Find where the given text appears and provide that cell's center as [X, Y] coordinate. 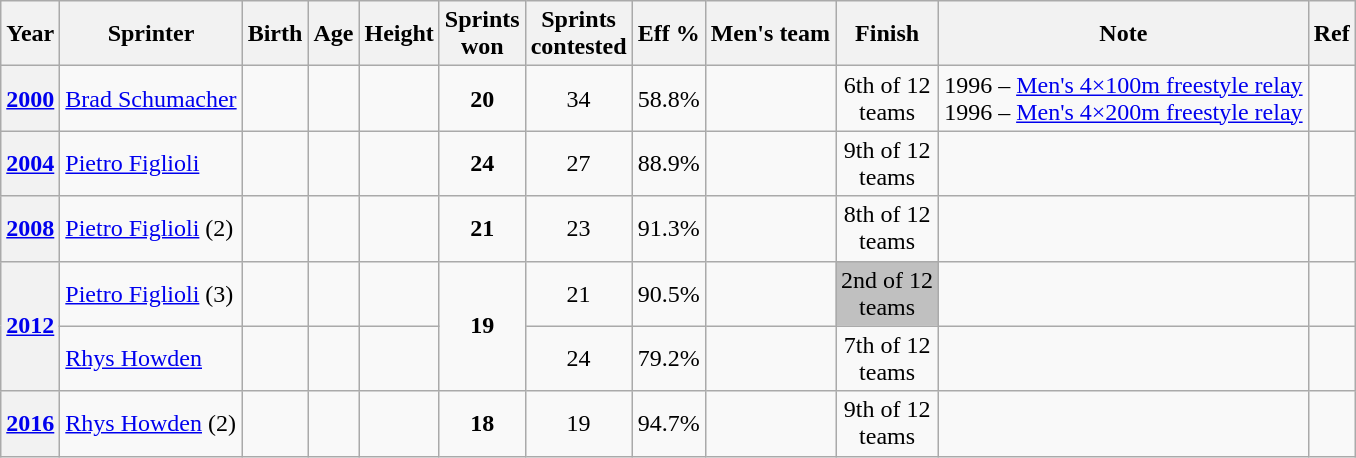
2012 [30, 326]
Eff % [668, 34]
Rhys Howden (2) [151, 424]
91.3% [668, 228]
90.5% [668, 294]
2016 [30, 424]
1996 – Men's 4×100m freestyle relay 1996 – Men's 4×200m freestyle relay [1124, 98]
94.7% [668, 424]
6th of 12teams [888, 98]
20 [482, 98]
Age [334, 34]
Sprintscontested [578, 34]
58.8% [668, 98]
Year [30, 34]
2nd of 12teams [888, 294]
34 [578, 98]
Ref [1332, 34]
Pietro Figlioli (3) [151, 294]
Height [399, 34]
Brad Schumacher [151, 98]
2004 [30, 164]
Pietro Figlioli (2) [151, 228]
79.2% [668, 358]
27 [578, 164]
18 [482, 424]
Sprintswon [482, 34]
Note [1124, 34]
Pietro Figlioli [151, 164]
7th of 12teams [888, 358]
2000 [30, 98]
2008 [30, 228]
Sprinter [151, 34]
Men's team [770, 34]
88.9% [668, 164]
Birth [275, 34]
23 [578, 228]
Finish [888, 34]
Rhys Howden [151, 358]
8th of 12teams [888, 228]
